From the cell containing the given text, extract its center point as [X, Y] coordinate. 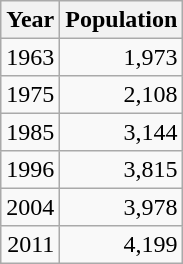
1996 [30, 170]
1963 [30, 56]
1975 [30, 94]
Population [122, 20]
2004 [30, 206]
1,973 [122, 56]
1985 [30, 132]
3,978 [122, 206]
2011 [30, 244]
2,108 [122, 94]
Year [30, 20]
3,815 [122, 170]
4,199 [122, 244]
3,144 [122, 132]
